For the text-containing cell, return its midpoint in (x, y) coordinate format. 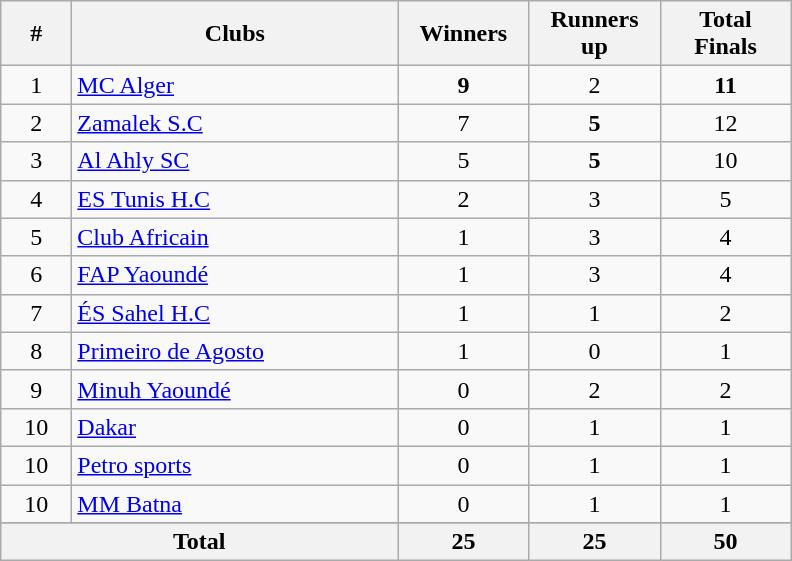
11 (726, 85)
FAP Yaoundé (235, 275)
MC Alger (235, 85)
ES Tunis H.C (235, 199)
# (36, 34)
Minuh Yaoundé (235, 389)
Club Africain (235, 237)
Al Ahly SC (235, 161)
Total (200, 542)
50 (726, 542)
Total Finals (726, 34)
6 (36, 275)
Primeiro de Agosto (235, 351)
Zamalek S.C (235, 123)
12 (726, 123)
Winners (464, 34)
Dakar (235, 427)
ÉS Sahel H.C (235, 313)
Clubs (235, 34)
MM Batna (235, 503)
Petro sports (235, 465)
8 (36, 351)
Runners up (594, 34)
